Return the [x, y] coordinate for the center point of the cell that contains the specified text.  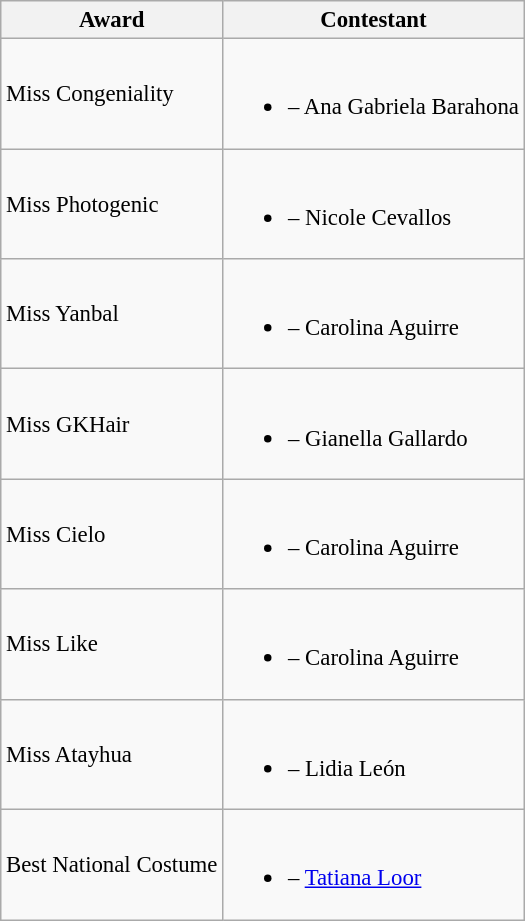
Award [112, 20]
Miss GKHair [112, 424]
Miss Photogenic [112, 204]
Contestant [374, 20]
– Lidia León [374, 754]
Miss Congeniality [112, 94]
– Ana Gabriela Barahona [374, 94]
– Gianella Gallardo [374, 424]
– Tatiana Loor [374, 865]
Best National Costume [112, 865]
Miss Yanbal [112, 314]
Miss Like [112, 644]
Miss Atayhua [112, 754]
– Nicole Cevallos [374, 204]
Miss Cielo [112, 534]
